Return the [X, Y] coordinate for the center point of the cell that contains the specified text.  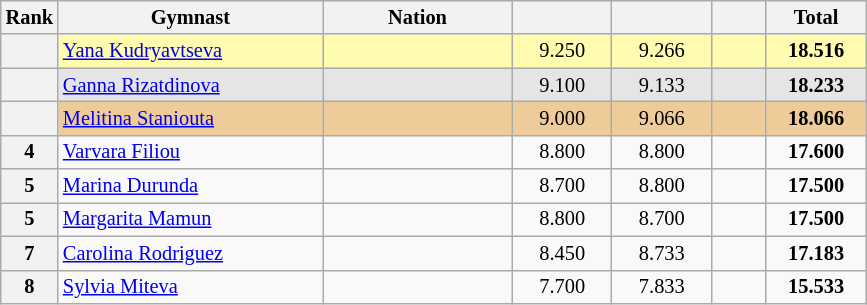
15.533 [816, 287]
7 [30, 253]
Carolina Rodriguez [190, 253]
9.066 [662, 118]
Gymnast [190, 17]
18.516 [816, 51]
7.833 [662, 287]
Margarita Mamun [190, 219]
Sylvia Miteva [190, 287]
9.133 [662, 85]
8.733 [662, 253]
18.233 [816, 85]
9.100 [562, 85]
18.066 [816, 118]
8 [30, 287]
Yana Kudryavtseva [190, 51]
9.266 [662, 51]
Total [816, 17]
Ganna Rizatdinova [190, 85]
9.000 [562, 118]
Nation [418, 17]
17.183 [816, 253]
9.250 [562, 51]
Marina Durunda [190, 186]
4 [30, 152]
17.600 [816, 152]
Rank [30, 17]
Varvara Filiou [190, 152]
8.450 [562, 253]
7.700 [562, 287]
Melitina Staniouta [190, 118]
